Detect which cell encompasses the target text, then output its (X, Y) center coordinate. 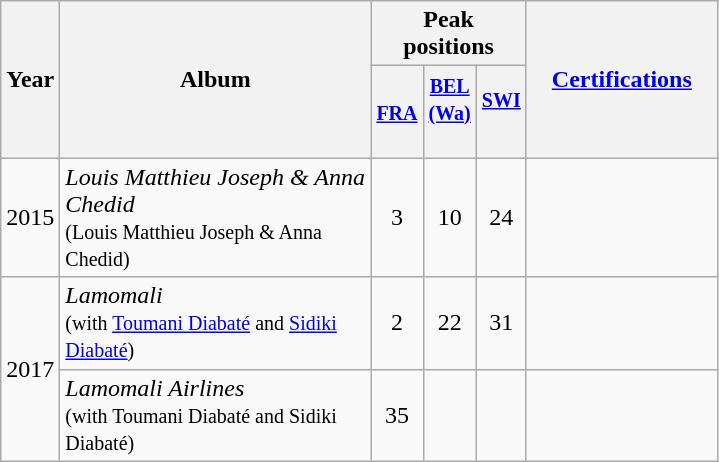
3 (397, 218)
Year (30, 80)
Certifications (622, 80)
2 (397, 323)
22 (450, 323)
FRA (397, 112)
10 (450, 218)
Lamomali Airlines(with Toumani Diabaté and Sidiki Diabaté) (216, 415)
Louis Matthieu Joseph & Anna Chedid(Louis Matthieu Joseph & Anna Chedid) (216, 218)
2017 (30, 369)
BEL (Wa) (450, 112)
2015 (30, 218)
Lamomali(with Toumani Diabaté and Sidiki Diabaté) (216, 323)
24 (501, 218)
Album (216, 80)
35 (397, 415)
31 (501, 323)
Peak positions (448, 34)
SWI (501, 112)
